For the text-containing cell, return its midpoint in (x, y) coordinate format. 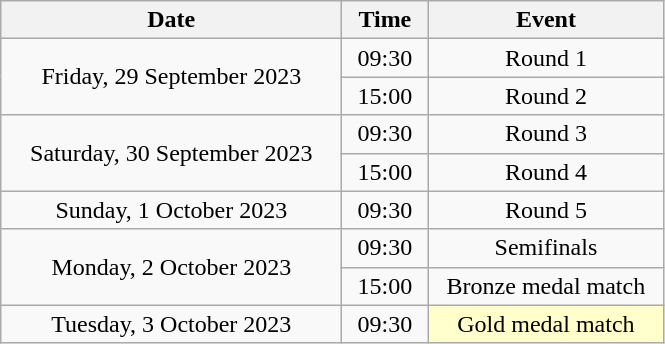
Round 4 (546, 172)
Bronze medal match (546, 286)
Round 2 (546, 96)
Time (385, 20)
Round 1 (546, 58)
Tuesday, 3 October 2023 (172, 324)
Event (546, 20)
Semifinals (546, 248)
Monday, 2 October 2023 (172, 267)
Saturday, 30 September 2023 (172, 153)
Round 3 (546, 134)
Round 5 (546, 210)
Friday, 29 September 2023 (172, 77)
Date (172, 20)
Gold medal match (546, 324)
Sunday, 1 October 2023 (172, 210)
